Return [x, y] of the center of cell containing provided text 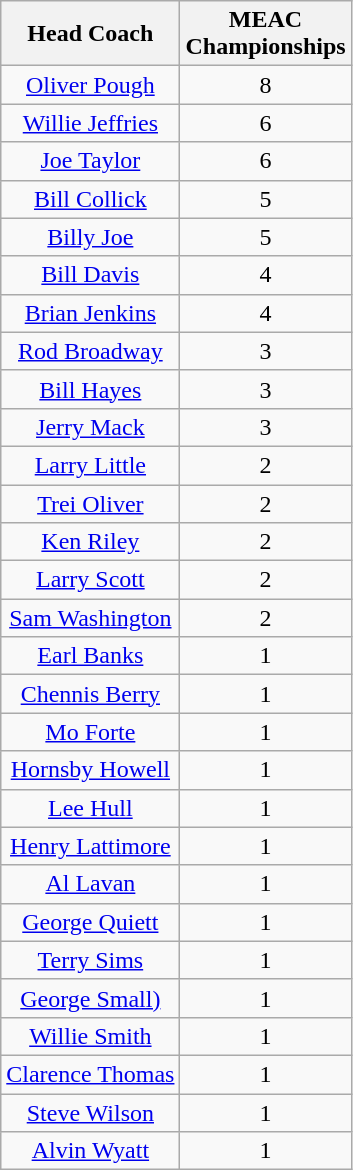
Jerry Mack [90, 427]
Lee Hull [90, 808]
8 [266, 85]
MEACChampionships [266, 34]
Larry Little [90, 465]
Al Lavan [90, 884]
Chennis Berry [90, 694]
Mo Forte [90, 732]
Earl Banks [90, 656]
Bill Hayes [90, 389]
Billy Joe [90, 237]
Trei Oliver [90, 503]
Sam Washington [90, 618]
Terry Sims [90, 960]
Steve Wilson [90, 1113]
George Small) [90, 998]
Larry Scott [90, 580]
Bill Collick [90, 199]
Rod Broadway [90, 351]
Oliver Pough [90, 85]
Willie Smith [90, 1036]
Clarence Thomas [90, 1074]
Head Coach [90, 34]
Willie Jeffries [90, 123]
Joe Taylor [90, 161]
Hornsby Howell [90, 770]
George Quiett [90, 922]
Ken Riley [90, 542]
Bill Davis [90, 275]
Henry Lattimore [90, 846]
Alvin Wyatt [90, 1151]
Brian Jenkins [90, 313]
